Extract the (x, y) coordinate from the center of the cell holding the provided text.  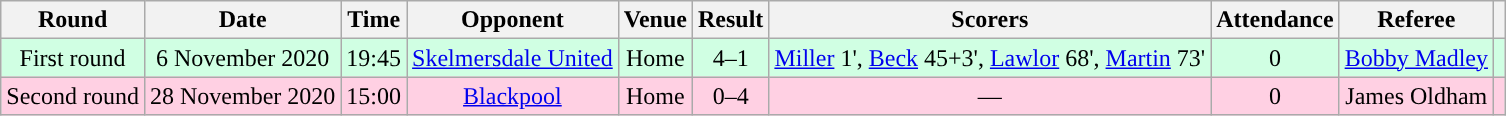
4–1 (730, 58)
Date (242, 20)
Attendance (1275, 20)
Referee (1416, 20)
Second round (73, 96)
19:45 (374, 58)
28 November 2020 (242, 96)
Result (730, 20)
0–4 (730, 96)
Skelmersdale United (513, 58)
— (990, 96)
Round (73, 20)
Miller 1', Beck 45+3', Lawlor 68', Martin 73' (990, 58)
Blackpool (513, 96)
First round (73, 58)
Time (374, 20)
Bobby Madley (1416, 58)
James Oldham (1416, 96)
Opponent (513, 20)
15:00 (374, 96)
6 November 2020 (242, 58)
Scorers (990, 20)
Venue (655, 20)
